Pinpoint the cell where the given text exists, returning its [X, Y] midpoint coordinate. 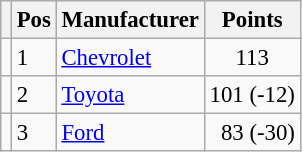
83 (-30) [252, 133]
Chevrolet [130, 58]
3 [34, 133]
Ford [130, 133]
Manufacturer [130, 20]
2 [34, 95]
113 [252, 58]
1 [34, 58]
Points [252, 20]
101 (-12) [252, 95]
Toyota [130, 95]
Pos [34, 20]
